Detect which cell encompasses the target text, then output its [X, Y] center coordinate. 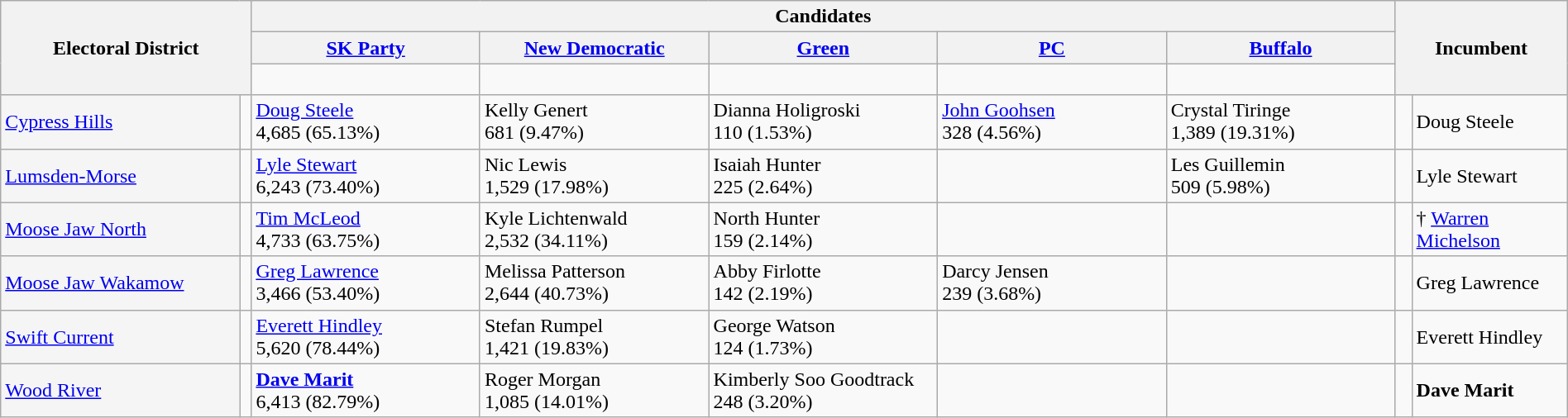
Dianna Holigroski 110 (1.53%) [824, 122]
† Warren Michelson [1489, 230]
Incumbent [1481, 48]
Candidates [824, 17]
Buffalo [1280, 48]
Doug Steele 4,685 (65.13%) [366, 122]
Roger Morgan 1,085 (14.01%) [594, 390]
Les Guillemin509 (5.98%) [1280, 175]
Abby Firlotte 142 (2.19%) [824, 283]
Dave Marit [1489, 390]
Doug Steele [1489, 122]
Kimberly Soo Goodtrack 248 (3.20%) [824, 390]
Melissa Patterson 2,644 (40.73%) [594, 283]
Greg Lawrence [1489, 283]
Electoral District [126, 48]
Tim McLeod 4,733 (63.75%) [366, 230]
Lyle Stewart [1489, 175]
Moose Jaw North [121, 230]
Everett Hindley 5,620 (78.44%) [366, 337]
George Watson 124 (1.73%) [824, 337]
Nic Lewis 1,529 (17.98%) [594, 175]
Kyle Lichtenwald 2,532 (34.11%) [594, 230]
Lyle Stewart 6,243 (73.40%) [366, 175]
Cypress Hills [121, 122]
John Goohsen328 (4.56%) [1052, 122]
Green [824, 48]
Moose Jaw Wakamow [121, 283]
Wood River [121, 390]
Everett Hindley [1489, 337]
SK Party [366, 48]
Kelly Genert 681 (9.47%) [594, 122]
Crystal Tiringe1,389 (19.31%) [1280, 122]
North Hunter 159 (2.14%) [824, 230]
Stefan Rumpel 1,421 (19.83%) [594, 337]
Dave Marit 6,413 (82.79%) [366, 390]
New Democratic [594, 48]
Isaiah Hunter 225 (2.64%) [824, 175]
Darcy Jensen239 (3.68%) [1052, 283]
Lumsden-Morse [121, 175]
PC [1052, 48]
Swift Current [121, 337]
Greg Lawrence 3,466 (53.40%) [366, 283]
